Provide the [x, y] coordinate of the cell's center where the given text is located.  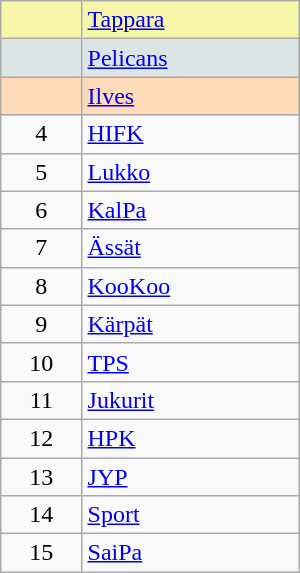
10 [42, 362]
Pelicans [190, 58]
8 [42, 286]
13 [42, 477]
6 [42, 210]
11 [42, 400]
Jukurit [190, 400]
7 [42, 248]
Ässät [190, 248]
Lukko [190, 172]
Ilves [190, 96]
9 [42, 324]
Kärpät [190, 324]
JYP [190, 477]
SaiPa [190, 553]
Tappara [190, 20]
12 [42, 438]
HIFK [190, 134]
5 [42, 172]
4 [42, 134]
KalPa [190, 210]
15 [42, 553]
Sport [190, 515]
KooKoo [190, 286]
TPS [190, 362]
14 [42, 515]
HPK [190, 438]
